Determine the [X, Y] coordinate at the center of the cell enclosing the given text.  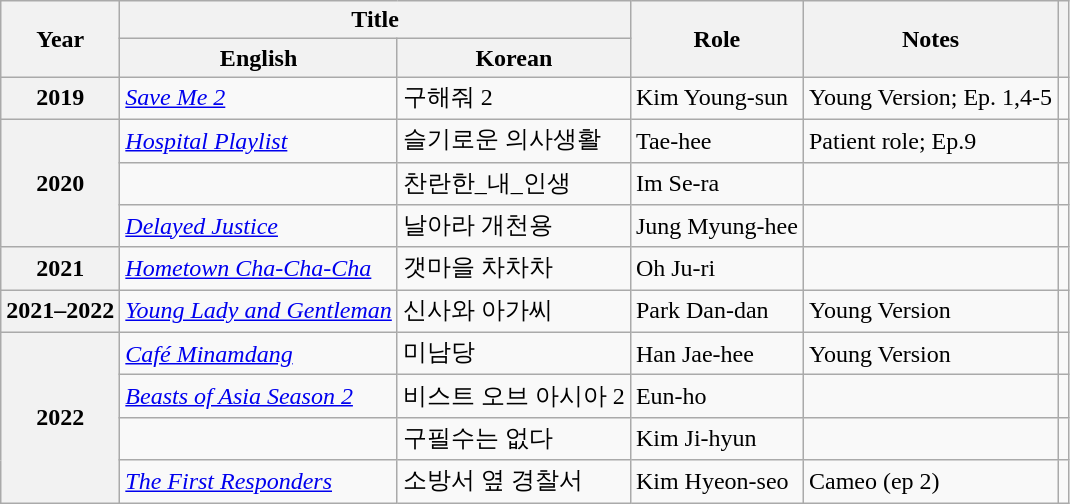
Hospital Playlist [259, 140]
English [259, 58]
Café Minamdang [259, 354]
비스트 오브 아시아 2 [514, 396]
소방서 옆 경찰서 [514, 482]
Eun-ho [716, 396]
슬기로운 의사생활 [514, 140]
Tae-hee [716, 140]
찬란한_내_인생 [514, 184]
2021 [60, 268]
2021–2022 [60, 312]
Beasts of Asia Season 2 [259, 396]
Young Lady and Gentleman [259, 312]
구해줘 2 [514, 98]
Korean [514, 58]
2022 [60, 417]
미남당 [514, 354]
Role [716, 39]
신사와 아가씨 [514, 312]
Park Dan-dan [716, 312]
Han Jae-hee [716, 354]
Oh Ju-ri [716, 268]
Patient role; Ep.9 [930, 140]
Jung Myung-hee [716, 226]
2019 [60, 98]
갯마을 차차차 [514, 268]
날아라 개천용 [514, 226]
Im Se-ra [716, 184]
Kim Young-sun [716, 98]
구필수는 없다 [514, 438]
Hometown Cha-Cha-Cha [259, 268]
Kim Ji-hyun [716, 438]
Year [60, 39]
Young Version; Ep. 1,4-5 [930, 98]
Title [376, 20]
2020 [60, 183]
Delayed Justice [259, 226]
Save Me 2 [259, 98]
Notes [930, 39]
Cameo (ep 2) [930, 482]
Kim Hyeon-seo [716, 482]
The First Responders [259, 482]
